Output the (x, y) coordinate of the center of the cell containing the given text.  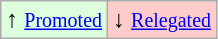
↑ Promoted (54, 20)
↓ Relegated (162, 20)
